Find where the given text appears and provide that cell's center as [X, Y] coordinate. 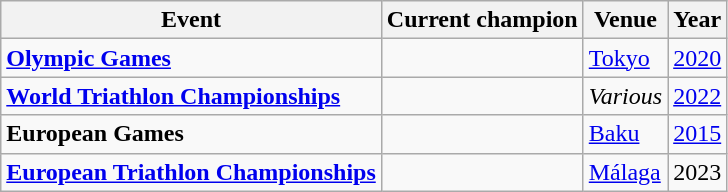
2020 [698, 58]
Current champion [482, 20]
2015 [698, 134]
Various [625, 96]
Olympic Games [192, 58]
Venue [625, 20]
Year [698, 20]
European Triathlon Championships [192, 172]
2022 [698, 96]
2023 [698, 172]
World Triathlon Championships [192, 96]
European Games [192, 134]
Baku [625, 134]
Tokyo [625, 58]
Málaga [625, 172]
Event [192, 20]
